Scan for the cell matching the given text and deliver its [x, y] coordinate at center. 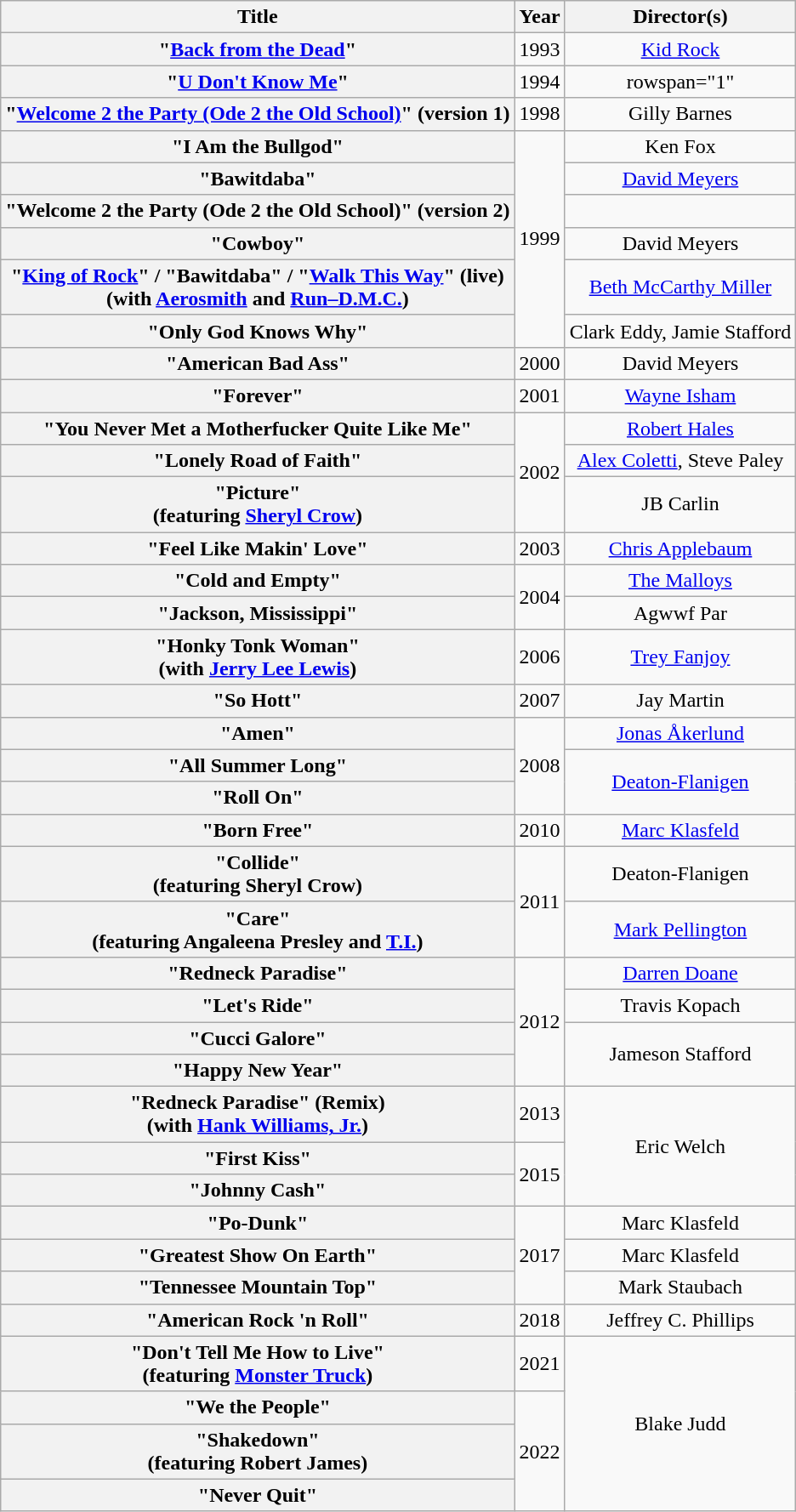
"Tennessee Mountain Top" [258, 1287]
Wayne Isham [680, 395]
"Bawitdaba" [258, 179]
2022 [539, 1451]
"Lonely Road of Faith" [258, 461]
"Redneck Paradise" (Remix)(with Hank Williams, Jr.) [258, 1114]
Clark Eddy, Jamie Stafford [680, 331]
2021 [539, 1364]
"Johnny Cash" [258, 1191]
Year [539, 17]
"King of Rock" / "Bawitdaba" / "Walk This Way" (live)(with Aerosmith and Run–D.M.C.) [258, 287]
Director(s) [680, 17]
"We the People" [258, 1407]
2004 [539, 597]
"Honky Tonk Woman"(with Jerry Lee Lewis) [258, 657]
2000 [539, 363]
"Forever" [258, 395]
"Roll On" [258, 798]
2003 [539, 549]
The Malloys [680, 581]
2006 [539, 657]
"You Never Met a Motherfucker Quite Like Me" [258, 428]
"Never Quit" [258, 1495]
"Shakedown"(featuring Robert James) [258, 1451]
Agwwf Par [680, 613]
Gilly Barnes [680, 114]
Jeffrey C. Phillips [680, 1320]
2012 [539, 1021]
1998 [539, 114]
"Let's Ride" [258, 1005]
2007 [539, 701]
Chris Applebaum [680, 549]
2013 [539, 1114]
2002 [539, 471]
Mark Staubach [680, 1287]
Alex Coletti, Steve Paley [680, 461]
"American Rock 'n Roll" [258, 1320]
"Born Free" [258, 830]
"Don't Tell Me How to Live"(featuring Monster Truck) [258, 1364]
"Collide"(featuring Sheryl Crow) [258, 874]
2008 [539, 765]
2017 [539, 1255]
2011 [539, 901]
Darren Doane [680, 973]
"Redneck Paradise" [258, 973]
"American Bad Ass" [258, 363]
"Jackson, Mississippi" [258, 613]
Beth McCarthy Miller [680, 287]
2015 [539, 1174]
"Cucci Galore" [258, 1038]
1993 [539, 49]
"Happy New Year" [258, 1071]
"Po-Dunk" [258, 1223]
Jonas Åkerlund [680, 733]
"Cowboy" [258, 243]
Jameson Stafford [680, 1054]
Jay Martin [680, 701]
"Cold and Empty" [258, 581]
"First Kiss" [258, 1158]
"Picture"(featuring Sheryl Crow) [258, 505]
1999 [539, 238]
"I Am the Bullgod" [258, 146]
Ken Fox [680, 146]
Kid Rock [680, 49]
JB Carlin [680, 505]
1994 [539, 82]
"Welcome 2 the Party (Ode 2 the Old School)" (version 1) [258, 114]
"Greatest Show On Earth" [258, 1255]
Trey Fanjoy [680, 657]
"Amen" [258, 733]
"Only God Knows Why" [258, 331]
"U Don't Know Me" [258, 82]
"Feel Like Makin' Love" [258, 549]
"Care"(featuring Angaleena Presley and T.I.) [258, 929]
2001 [539, 395]
rowspan="1" [680, 82]
"All Summer Long" [258, 765]
2010 [539, 830]
Travis Kopach [680, 1005]
Title [258, 17]
Robert Hales [680, 428]
"So Hott" [258, 701]
2018 [539, 1320]
"Back from the Dead" [258, 49]
"Welcome 2 the Party (Ode 2 the Old School)" (version 2) [258, 211]
Mark Pellington [680, 929]
Blake Judd [680, 1424]
Eric Welch [680, 1146]
